Return the (x, y) coordinate for the center point of the cell that contains the specified text.  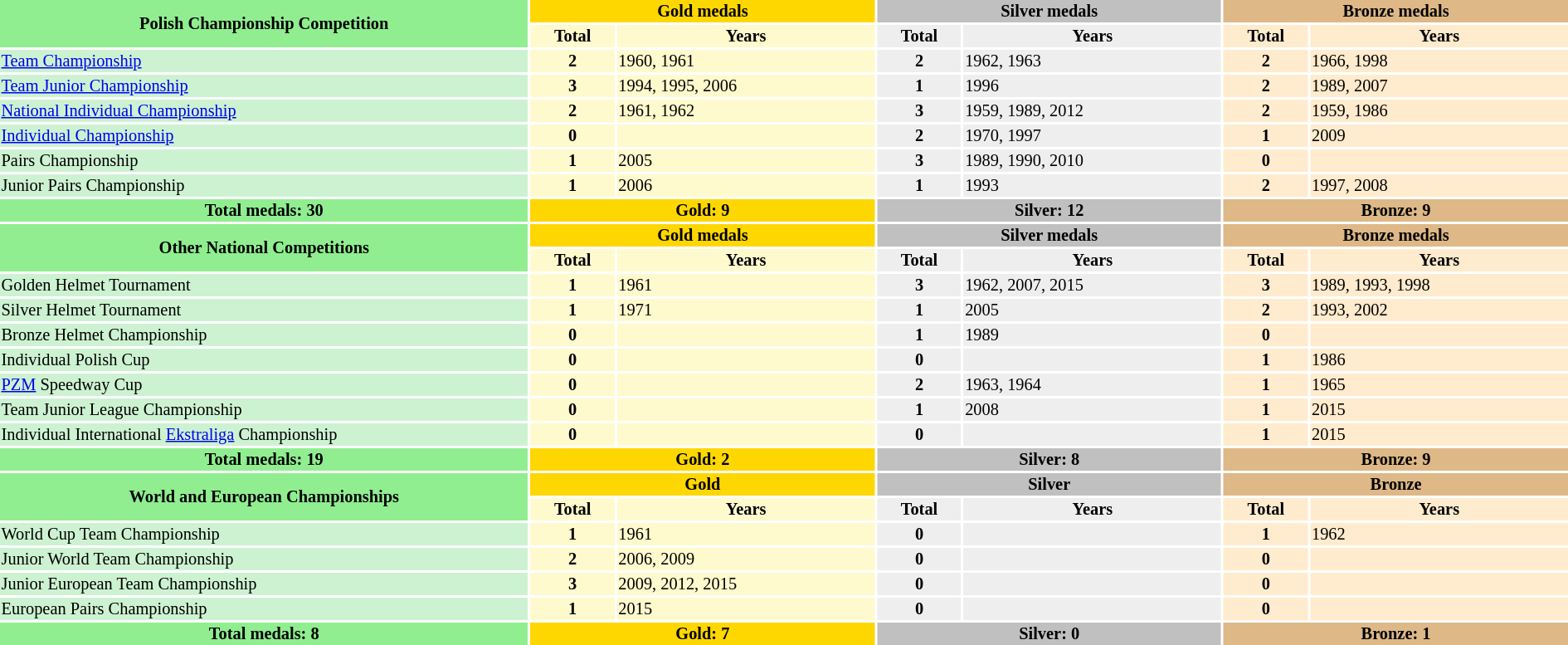
National Individual Championship (264, 111)
1989, 1990, 2010 (1093, 161)
2009 (1439, 136)
2009, 2012, 2015 (746, 584)
Silver (1049, 485)
Silver Helmet Tournament (264, 310)
Bronze (1395, 485)
1962, 2007, 2015 (1093, 286)
Junior Pairs Championship (264, 186)
1962 (1439, 535)
1996 (1093, 86)
1994, 1995, 2006 (746, 86)
Pairs Championship (264, 161)
1960, 1961 (746, 61)
1963, 1964 (1093, 385)
Total medals: 19 (264, 460)
1989, 2007 (1439, 86)
PZM Speedway Cup (264, 385)
2006, 2009 (746, 559)
Individual Polish Cup (264, 360)
1966, 1998 (1439, 61)
Bronze: 1 (1395, 634)
Team Junior League Championship (264, 410)
Golden Helmet Tournament (264, 286)
1961, 1962 (746, 111)
1962, 1963 (1093, 61)
Gold (702, 485)
1989 (1093, 335)
1971 (746, 310)
1959, 1986 (1439, 111)
Gold: 2 (702, 460)
1965 (1439, 385)
Team Championship (264, 61)
Individual Championship (264, 136)
Junior World Team Championship (264, 559)
Gold: 7 (702, 634)
Silver: 8 (1049, 460)
Individual International Ekstraliga Championship (264, 435)
Junior European Team Championship (264, 584)
1997, 2008 (1439, 186)
1993 (1093, 186)
2008 (1093, 410)
Silver: 0 (1049, 634)
1993, 2002 (1439, 310)
Gold: 9 (702, 211)
Total medals: 8 (264, 634)
Polish Championship Competition (264, 23)
1959, 1989, 2012 (1093, 111)
Other National Competitions (264, 247)
Bronze Helmet Championship (264, 335)
1986 (1439, 360)
1989, 1993, 1998 (1439, 286)
World and European Championships (264, 496)
European Pairs Championship (264, 609)
Silver: 12 (1049, 211)
World Cup Team Championship (264, 535)
2006 (746, 186)
Total medals: 30 (264, 211)
Team Junior Championship (264, 86)
1970, 1997 (1093, 136)
